Detect which cell encompasses the target text, then output its [X, Y] center coordinate. 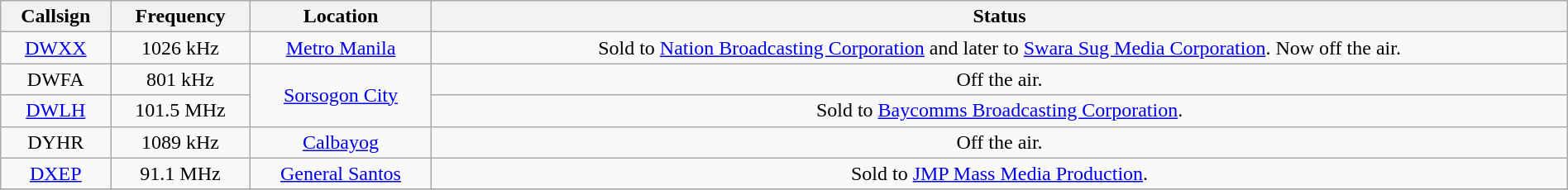
Status [999, 17]
91.1 MHz [180, 173]
Sold to Baycomms Broadcasting Corporation. [999, 111]
Sold to Nation Broadcasting Corporation and later to Swara Sug Media Corporation. Now off the air. [999, 48]
DWLH [56, 111]
Callsign [56, 17]
1089 kHz [180, 142]
Calbayog [341, 142]
801 kHz [180, 79]
Sold to JMP Mass Media Production. [999, 173]
Frequency [180, 17]
101.5 MHz [180, 111]
DXEP [56, 173]
Metro Manila [341, 48]
Location [341, 17]
DYHR [56, 142]
Sorsogon City [341, 95]
1026 kHz [180, 48]
DWXX [56, 48]
DWFA [56, 79]
General Santos [341, 173]
